Locate the cell with the specified text and output its (X, Y) center coordinate. 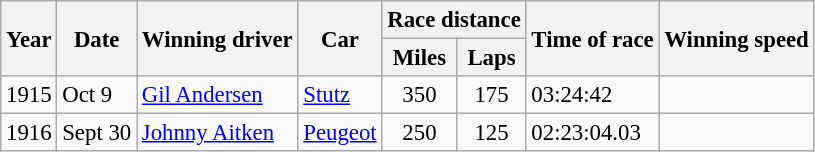
Winning driver (216, 38)
Date (97, 38)
350 (420, 95)
Winning speed (736, 38)
03:24:42 (592, 95)
Car (340, 38)
1915 (29, 95)
Gil Andersen (216, 95)
250 (420, 133)
1916 (29, 133)
Oct 9 (97, 95)
125 (492, 133)
Peugeot (340, 133)
Laps (492, 58)
Stutz (340, 95)
Race distance (454, 20)
Johnny Aitken (216, 133)
175 (492, 95)
Miles (420, 58)
Year (29, 38)
02:23:04.03 (592, 133)
Sept 30 (97, 133)
Time of race (592, 38)
